Search for the cell housing the specified text and yield its [x, y] center coordinate. 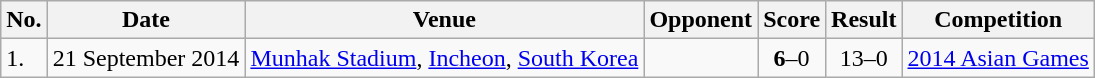
Score [792, 20]
6–0 [792, 58]
2014 Asian Games [998, 58]
1. [24, 58]
No. [24, 20]
Venue [444, 20]
Munhak Stadium, Incheon, South Korea [444, 58]
Competition [998, 20]
Opponent [701, 20]
Date [146, 20]
21 September 2014 [146, 58]
Result [864, 20]
13–0 [864, 58]
